Identify which cell holds the provided text, then report its (X, Y) central coordinate. 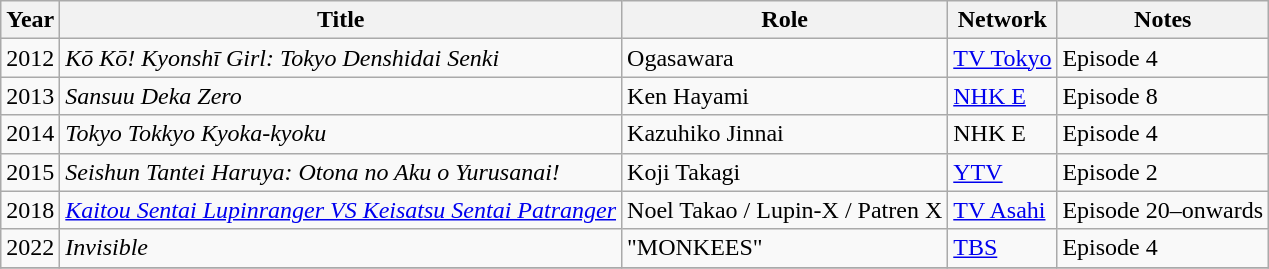
TV Tokyo (1002, 58)
2012 (30, 58)
Episode 2 (1163, 172)
Year (30, 20)
2022 (30, 248)
Tokyo Tokkyo Kyoka-kyoku (341, 134)
2013 (30, 96)
2015 (30, 172)
Episode 8 (1163, 96)
2018 (30, 210)
Koji Takagi (785, 172)
YTV (1002, 172)
Title (341, 20)
TV Asahi (1002, 210)
2014 (30, 134)
Notes (1163, 20)
Seishun Tantei Haruya: Otona no Aku o Yurusanai! (341, 172)
Noel Takao / Lupin-X / Patren X (785, 210)
"MONKEES" (785, 248)
TBS (1002, 248)
Kazuhiko Jinnai (785, 134)
Sansuu Deka Zero (341, 96)
Episode 20–onwards (1163, 210)
Network (1002, 20)
Invisible (341, 248)
Kō Kō! Kyonshī Girl: Tokyo Denshidai Senki (341, 58)
Ogasawara (785, 58)
Kaitou Sentai Lupinranger VS Keisatsu Sentai Patranger (341, 210)
Role (785, 20)
Ken Hayami (785, 96)
